Find where the given text appears and provide that cell's center as [x, y] coordinate. 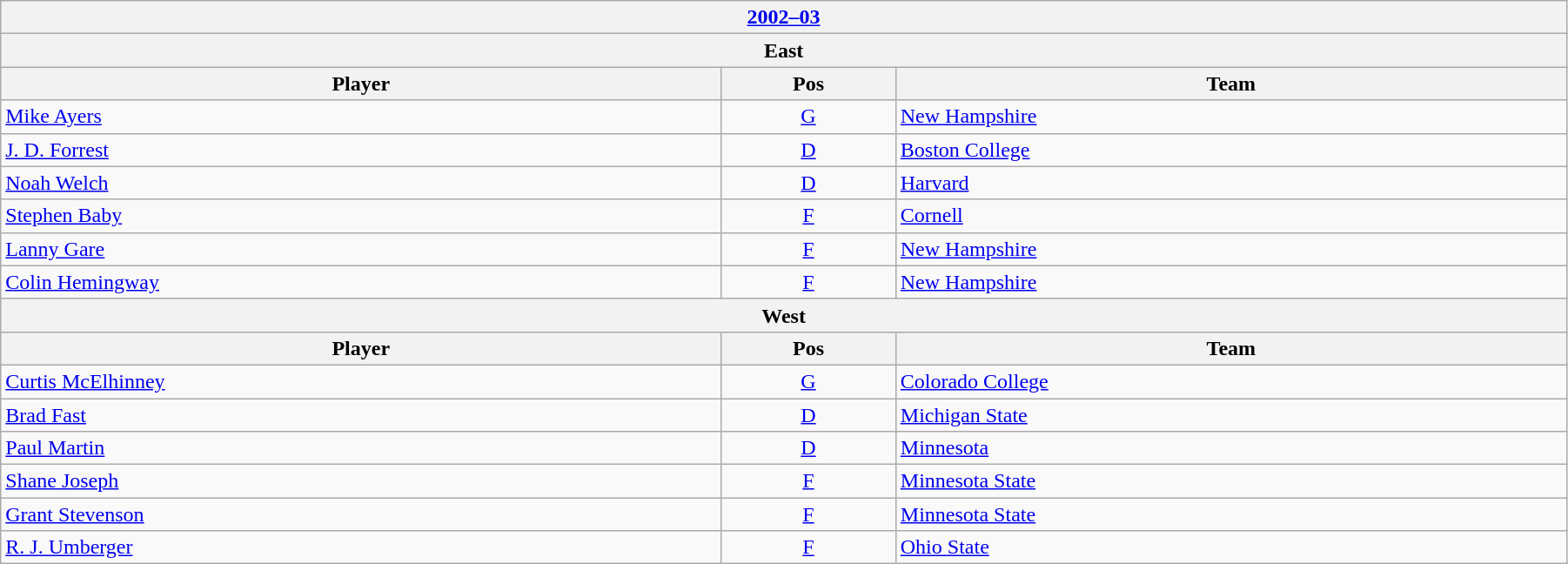
R. J. Umberger [361, 547]
Grant Stevenson [361, 514]
Lanny Gare [361, 249]
Shane Joseph [361, 481]
J. D. Forrest [361, 150]
Ohio State [1230, 547]
Cornell [1230, 216]
Brad Fast [361, 415]
Colin Hemingway [361, 282]
West [784, 315]
Noah Welch [361, 183]
Minnesota [1230, 448]
Harvard [1230, 183]
Colorado College [1230, 381]
Mike Ayers [361, 117]
2002–03 [784, 17]
Boston College [1230, 150]
Paul Martin [361, 448]
Michigan State [1230, 415]
Curtis McElhinney [361, 381]
East [784, 50]
Stephen Baby [361, 216]
